For the text-containing cell, return its midpoint in [x, y] coordinate format. 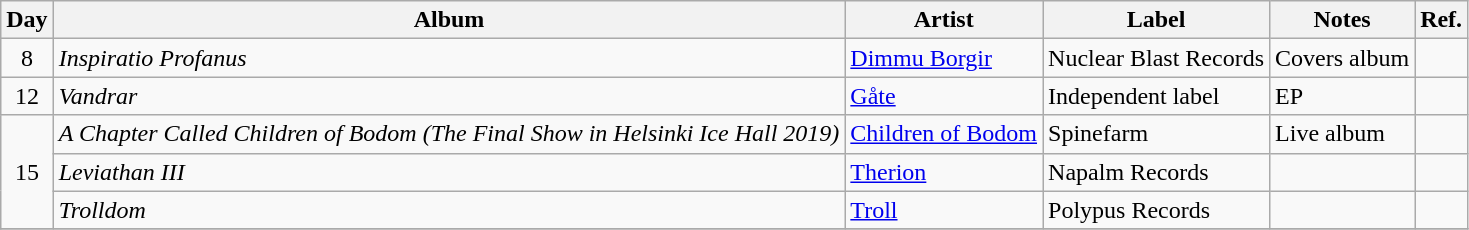
Nuclear Blast Records [1156, 58]
Spinefarm [1156, 134]
Troll [944, 210]
Gåte [944, 96]
Label [1156, 20]
Independent label [1156, 96]
Trolldom [449, 210]
Notes [1342, 20]
Covers album [1342, 58]
EP [1342, 96]
Therion [944, 172]
Inspiratio Profanus [449, 58]
Live album [1342, 134]
Napalm Records [1156, 172]
Polypus Records [1156, 210]
Ref. [1442, 20]
12 [27, 96]
Album [449, 20]
Children of Bodom [944, 134]
Day [27, 20]
15 [27, 172]
Dimmu Borgir [944, 58]
Leviathan III [449, 172]
Artist [944, 20]
8 [27, 58]
A Chapter Called Children of Bodom (The Final Show in Helsinki Ice Hall 2019) [449, 134]
Vandrar [449, 96]
